Pinpoint the cell where the given text exists, returning its [x, y] midpoint coordinate. 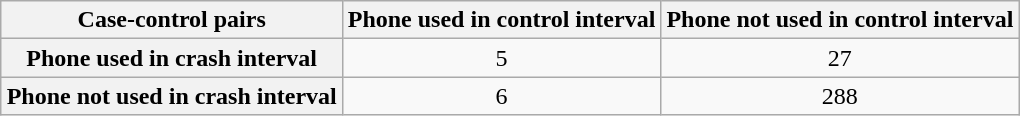
5 [502, 58]
Phone used in control interval [502, 20]
Phone not used in crash interval [172, 96]
288 [840, 96]
6 [502, 96]
27 [840, 58]
Phone not used in control interval [840, 20]
Case-control pairs [172, 20]
Phone used in crash interval [172, 58]
